For the text-containing cell, return its midpoint in (X, Y) coordinate format. 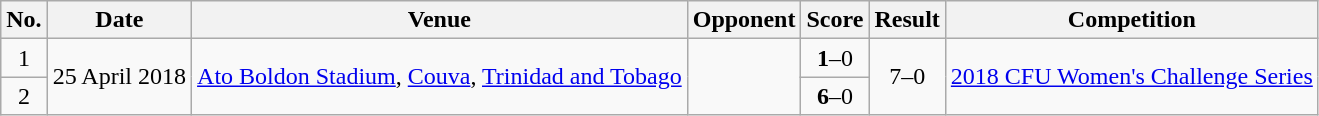
Ato Boldon Stadium, Couva, Trinidad and Tobago (440, 77)
Result (907, 20)
1 (24, 58)
Venue (440, 20)
25 April 2018 (119, 77)
6–0 (835, 96)
2 (24, 96)
Opponent (744, 20)
Score (835, 20)
2018 CFU Women's Challenge Series (1132, 77)
1–0 (835, 58)
Competition (1132, 20)
Date (119, 20)
7–0 (907, 77)
No. (24, 20)
